Find where the given text appears and provide that cell's center as (X, Y) coordinate. 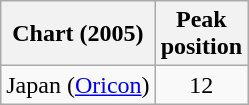
Peakposition (201, 34)
Chart (2005) (78, 34)
12 (201, 85)
Japan (Oricon) (78, 85)
